Capture the cell that displays the provided text and extract its (X, Y) central coordinate. 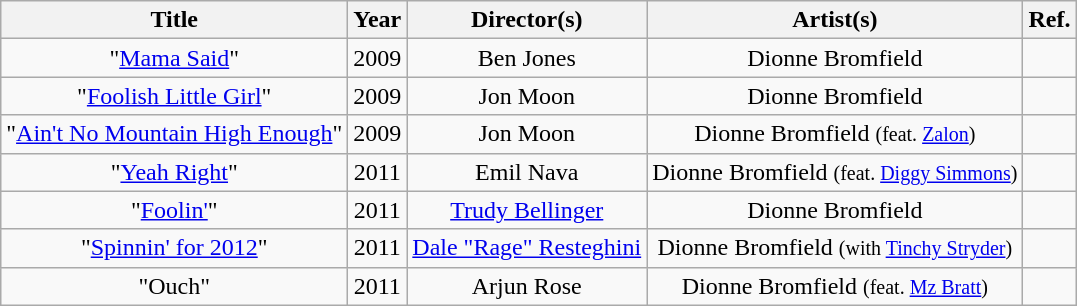
Dionne Bromfield (feat. Diggy Simmons) (835, 172)
Dionne Bromfield (feat. Zalon) (835, 134)
Emil Nava (527, 172)
"Mama Said" (174, 58)
"Spinnin' for 2012" (174, 248)
"Ouch" (174, 286)
"Foolin'" (174, 210)
Ben Jones (527, 58)
Year (378, 20)
Trudy Bellinger (527, 210)
"Ain't No Mountain High Enough" (174, 134)
Title (174, 20)
"Foolish Little Girl" (174, 96)
Director(s) (527, 20)
Dionne Bromfield (with Tinchy Stryder) (835, 248)
Arjun Rose (527, 286)
"Yeah Right" (174, 172)
Ref. (1050, 20)
Dionne Bromfield (feat. Mz Bratt) (835, 286)
Artist(s) (835, 20)
Dale "Rage" Resteghini (527, 248)
